Return (X, Y) of the center of cell containing provided text 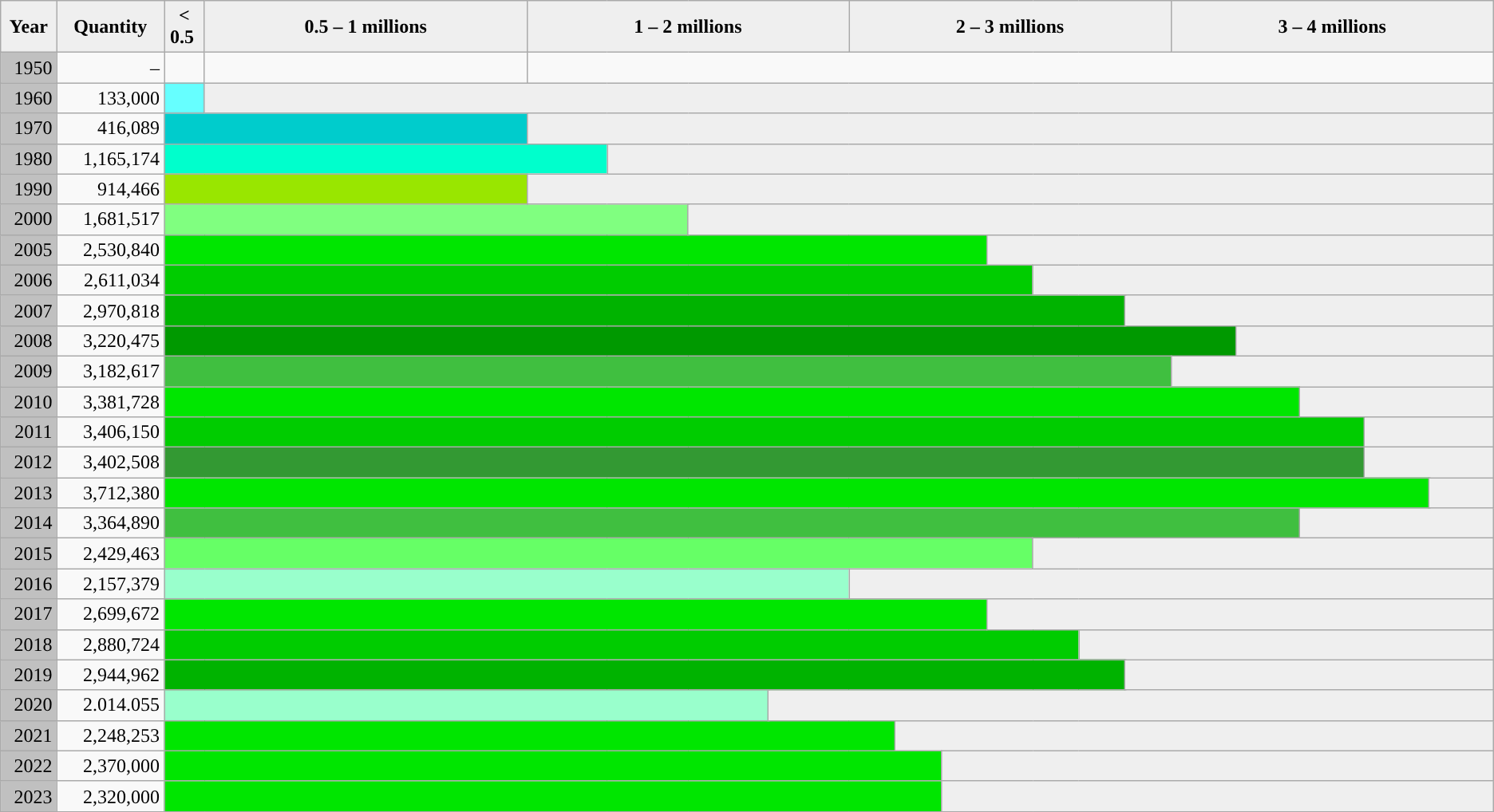
2011 (29, 432)
2,970,818 (110, 310)
2018 (29, 644)
2020 (29, 705)
Quantity (110, 27)
1950 (29, 68)
2,944,962 (110, 675)
2,611,034 (110, 280)
3,182,617 (110, 371)
2013 (29, 493)
2,699,672 (110, 614)
2.014.055 (110, 705)
2019 (29, 675)
2017 (29, 614)
2005 (29, 250)
3 – 4 millions (1332, 27)
2006 (29, 280)
2,157,379 (110, 584)
2014 (29, 523)
133,000 (110, 98)
2,530,840 (110, 250)
1,165,174 (110, 159)
3,364,890 (110, 523)
2007 (29, 310)
1970 (29, 128)
Year (29, 27)
3,381,728 (110, 401)
– (110, 68)
3,402,508 (110, 463)
2021 (29, 735)
2016 (29, 584)
0.5 – 1 millions (366, 27)
1980 (29, 159)
< 0.5 (185, 27)
2010 (29, 401)
2,320,000 (110, 796)
2,880,724 (110, 644)
2000 (29, 219)
914,466 (110, 189)
416,089 (110, 128)
2015 (29, 554)
2,370,000 (110, 766)
1,681,517 (110, 219)
2023 (29, 796)
2 – 3 millions (1010, 27)
2022 (29, 766)
1 – 2 millions (688, 27)
1990 (29, 189)
2,248,253 (110, 735)
3,712,380 (110, 493)
2009 (29, 371)
2012 (29, 463)
2,429,463 (110, 554)
3,406,150 (110, 432)
1960 (29, 98)
2008 (29, 341)
3,220,475 (110, 341)
